For the text-containing cell, return its midpoint in [x, y] coordinate format. 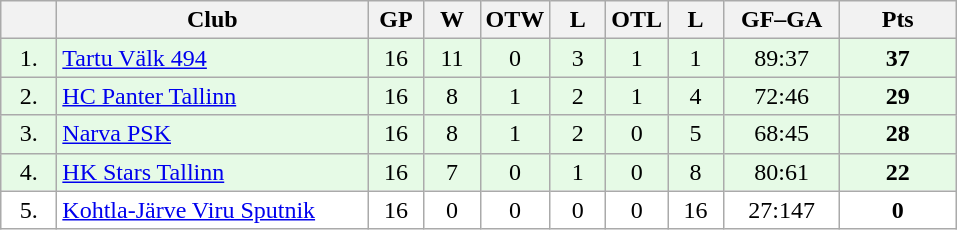
11 [452, 58]
28 [898, 134]
OTL [637, 20]
4. [29, 172]
89:37 [782, 58]
Narva PSK [212, 134]
22 [898, 172]
29 [898, 96]
72:46 [782, 96]
Pts [898, 20]
W [452, 20]
Tartu Välk 494 [212, 58]
4 [696, 96]
1. [29, 58]
Club [212, 20]
68:45 [782, 134]
OTW [515, 20]
5 [696, 134]
HC Panter Tallinn [212, 96]
5. [29, 210]
GP [396, 20]
3 [578, 58]
80:61 [782, 172]
HK Stars Tallinn [212, 172]
3. [29, 134]
GF–GA [782, 20]
2. [29, 96]
37 [898, 58]
Kohtla-Järve Viru Sputnik [212, 210]
27:147 [782, 210]
7 [452, 172]
